Capture the cell that displays the provided text and extract its (X, Y) central coordinate. 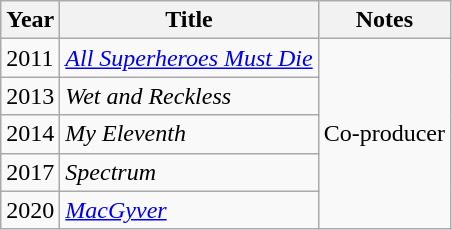
2014 (30, 134)
Spectrum (189, 172)
2013 (30, 96)
2020 (30, 210)
All Superheroes Must Die (189, 58)
Co-producer (384, 134)
2011 (30, 58)
Title (189, 20)
MacGyver (189, 210)
Year (30, 20)
Notes (384, 20)
2017 (30, 172)
My Eleventh (189, 134)
Wet and Reckless (189, 96)
